Locate the cell with the specified text and output its (x, y) center coordinate. 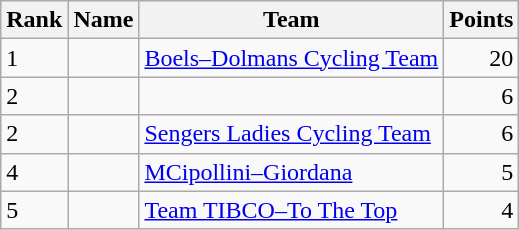
Team TIBCO–To The Top (292, 210)
Rank (34, 20)
Points (482, 20)
Name (104, 20)
MCipollini–Giordana (292, 172)
Boels–Dolmans Cycling Team (292, 58)
1 (34, 58)
Team (292, 20)
20 (482, 58)
Sengers Ladies Cycling Team (292, 134)
